Locate the cell with the specified text and output its [x, y] center coordinate. 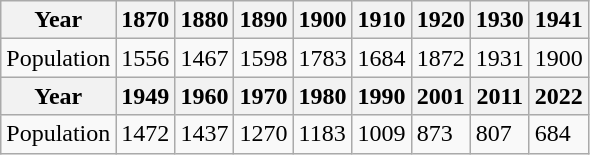
1930 [500, 20]
684 [558, 134]
1556 [146, 58]
1783 [322, 58]
1467 [204, 58]
1890 [264, 20]
1872 [440, 58]
1931 [500, 58]
1920 [440, 20]
2022 [558, 96]
1270 [264, 134]
1970 [264, 96]
1910 [382, 20]
1880 [204, 20]
1472 [146, 134]
873 [440, 134]
1684 [382, 58]
1183 [322, 134]
1949 [146, 96]
1960 [204, 96]
1980 [322, 96]
1009 [382, 134]
1870 [146, 20]
1990 [382, 96]
1941 [558, 20]
1437 [204, 134]
1598 [264, 58]
2011 [500, 96]
2001 [440, 96]
807 [500, 134]
